Capture the cell that displays the provided text and extract its (x, y) central coordinate. 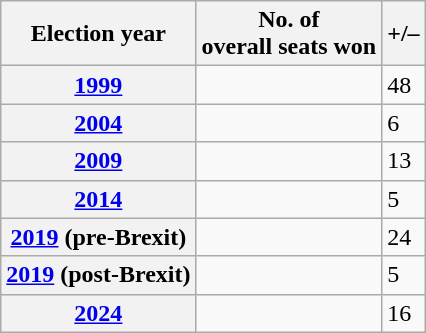
2014 (98, 199)
2024 (98, 313)
6 (404, 123)
16 (404, 313)
24 (404, 237)
2019 (pre-Brexit) (98, 237)
2019 (post-Brexit) (98, 275)
No. ofoverall seats won (289, 34)
+/– (404, 34)
48 (404, 85)
Election year (98, 34)
2009 (98, 161)
1999 (98, 85)
2004 (98, 123)
13 (404, 161)
